Return (X, Y) of the center of cell containing provided text 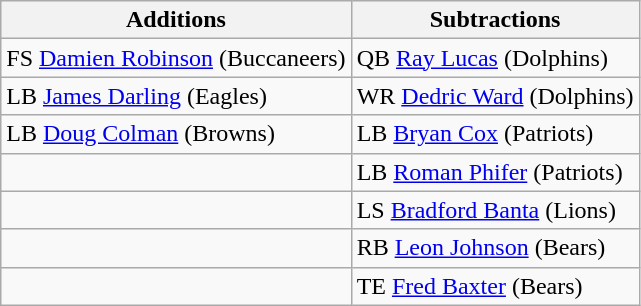
LB Doug Colman (Browns) (176, 134)
TE Fred Baxter (Bears) (495, 286)
WR Dedric Ward (Dolphins) (495, 96)
FS Damien Robinson (Buccaneers) (176, 58)
LS Bradford Banta (Lions) (495, 210)
QB Ray Lucas (Dolphins) (495, 58)
LB Roman Phifer (Patriots) (495, 172)
Additions (176, 20)
Subtractions (495, 20)
LB James Darling (Eagles) (176, 96)
LB Bryan Cox (Patriots) (495, 134)
RB Leon Johnson (Bears) (495, 248)
